Find where the given text appears and provide that cell's center as [x, y] coordinate. 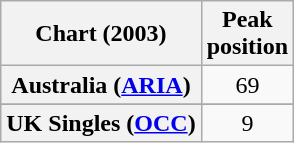
69 [247, 85]
Chart (2003) [101, 34]
Australia (ARIA) [101, 85]
Peakposition [247, 34]
UK Singles (OCC) [101, 123]
9 [247, 123]
